Extract the [X, Y] coordinate from the center of the cell holding the provided text.  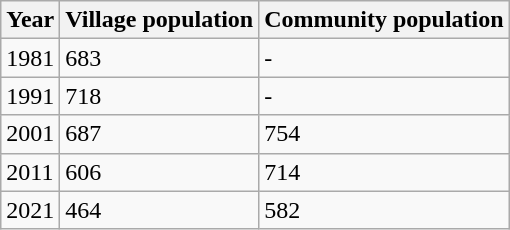
464 [160, 210]
2001 [30, 134]
Village population [160, 20]
754 [384, 134]
714 [384, 172]
1981 [30, 58]
2021 [30, 210]
Community population [384, 20]
1991 [30, 96]
2011 [30, 172]
683 [160, 58]
718 [160, 96]
Year [30, 20]
687 [160, 134]
606 [160, 172]
582 [384, 210]
